Scan for the cell matching the given text and deliver its [x, y] coordinate at center. 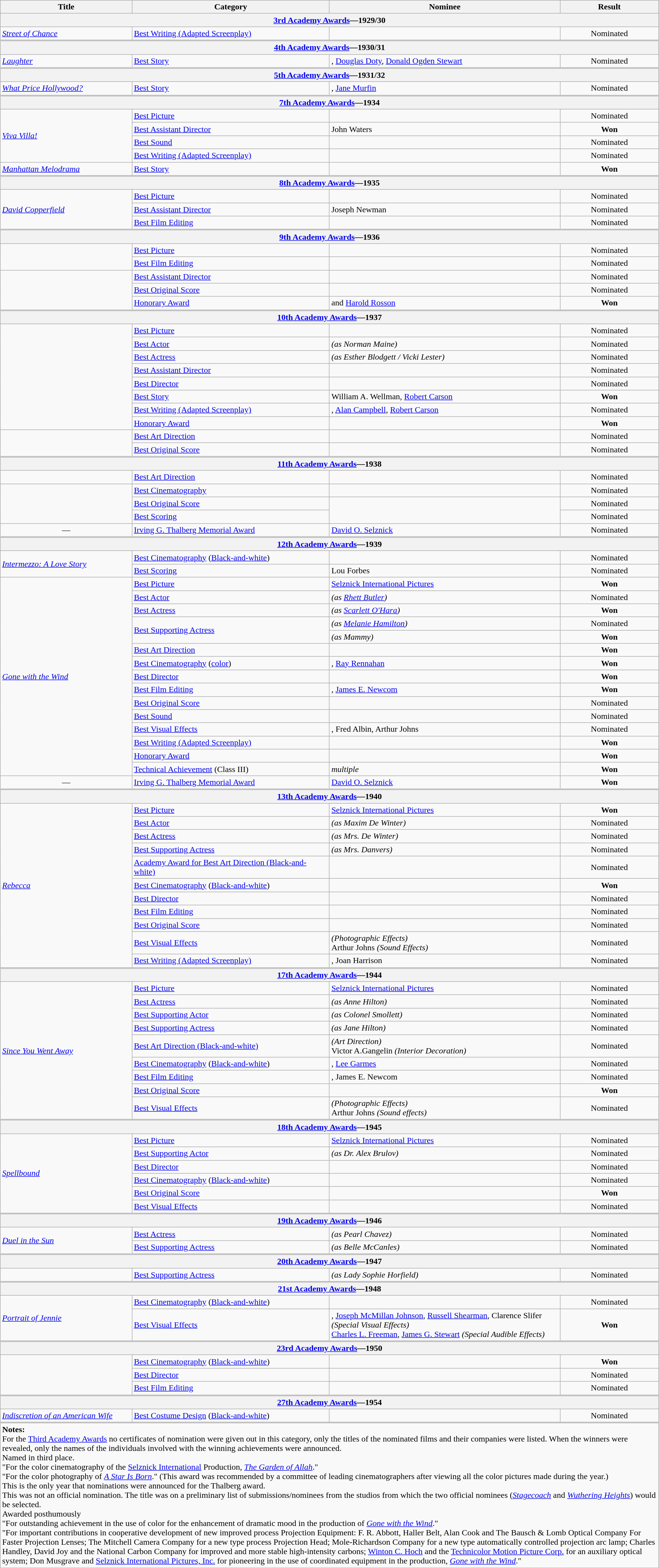
Laughter [66, 61]
7th Academy Awards—1934 [329, 102]
(Art Direction)Victor A.Gangelin (Interior Decoration) [445, 1046]
, Lee Garmes [445, 1064]
Academy Award for Best Art Direction (Black-and-white) [231, 867]
(as Esther Blodgett / Vicki Lester) [445, 357]
, Joseph McMillan Johnson, Russell Shearman, Clarence Slifer (Special Visual Effects)Charles L. Freeman, James G. Stewart (Special Audible Effects) [445, 1325]
What Price Hollywood? [66, 89]
3rd Academy Awards—1929/30 [329, 20]
18th Academy Awards—1945 [329, 1127]
, Douglas Doty, Donald Ogden Stewart [445, 61]
(as Scarlett O'Hara) [445, 610]
Best Costume Design (Black-and-white) [231, 1416]
, Joan Harrison [445, 961]
19th Academy Awards—1946 [329, 1221]
Rebecca [66, 886]
11th Academy Awards—1938 [329, 463]
(as Melanie Hamilton) [445, 624]
Joseph Newman [445, 210]
Indiscretion of an American Wife [66, 1416]
, Ray Rennahan [445, 663]
21st Academy Awards—1948 [329, 1289]
(as Norman Maine) [445, 344]
(as Anne Hilton) [445, 1001]
Category [231, 7]
John Waters [445, 129]
8th Academy Awards—1935 [329, 183]
, Fred Albin, Arthur Johns [445, 729]
4th Academy Awards—1930/31 [329, 47]
Since You Went Away [66, 1051]
(as Mammy) [445, 637]
5th Academy Awards—1931/32 [329, 75]
Street of Chance [66, 34]
Intermezzo: A Love Story [66, 564]
(as Maxim De Winter) [445, 823]
(as Belle McCanles) [445, 1247]
(Photographic Effects)Arthur Johns (Sound Effects) [445, 943]
William A. Wellman, Robert Carson [445, 397]
David Copperfield [66, 210]
Best Cinematography [231, 490]
(Photographic Effects)Arthur Johns (Sound effects) [445, 1108]
Manhattan Melodrama [66, 169]
(as Rhett Butler) [445, 597]
17th Academy Awards—1944 [329, 975]
Lou Forbes [445, 570]
(as Colonel Smollett) [445, 1015]
Spellbound [66, 1174]
9th Academy Awards—1936 [329, 237]
(as Mrs. Danvers) [445, 849]
Duel in the Sun [66, 1241]
and Harold Rosson [445, 303]
Gone with the Wind [66, 676]
Viva Villa! [66, 136]
Title [66, 7]
13th Academy Awards—1940 [329, 796]
(as Dr. Alex Brulov) [445, 1154]
Result [609, 7]
12th Academy Awards—1939 [329, 544]
(as Pearl Chavez) [445, 1234]
20th Academy Awards—1947 [329, 1261]
(as Mrs. De Winter) [445, 836]
(as Jane Hilton) [445, 1028]
23rd Academy Awards—1950 [329, 1348]
Nominee [445, 7]
27th Academy Awards—1954 [329, 1402]
Best Cinematography (color) [231, 663]
(as Lady Sophie Horfield) [445, 1275]
10th Academy Awards—1937 [329, 317]
Technical Achievement (Class III) [231, 769]
, Alan Campbell, Robert Carson [445, 410]
, Jane Murfin [445, 89]
Portrait of Jennie [66, 1319]
Best Art Direction (Black-and-white) [231, 1046]
multiple [445, 769]
